Return the (x, y) coordinate for the center point of the cell that contains the specified text.  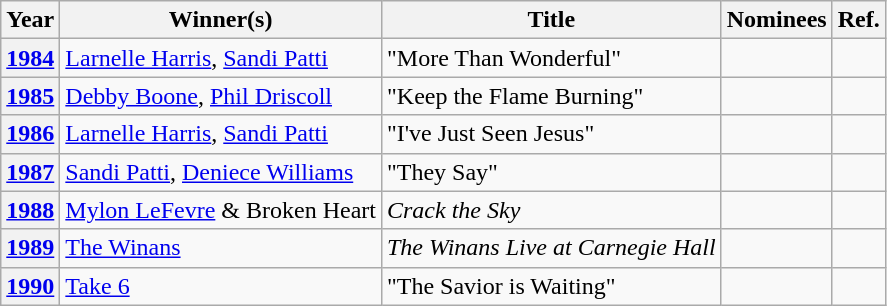
Nominees (776, 20)
"More Than Wonderful" (551, 58)
Crack the Sky (551, 210)
1987 (30, 172)
Debby Boone, Phil Driscoll (221, 96)
"I've Just Seen Jesus" (551, 134)
Mylon LeFevre & Broken Heart (221, 210)
Sandi Patti, Deniece Williams (221, 172)
Ref. (858, 20)
1990 (30, 286)
1988 (30, 210)
The Winans Live at Carnegie Hall (551, 248)
"The Savior is Waiting" (551, 286)
Winner(s) (221, 20)
"Keep the Flame Burning" (551, 96)
Year (30, 20)
"They Say" (551, 172)
1985 (30, 96)
Take 6 (221, 286)
1986 (30, 134)
Title (551, 20)
1989 (30, 248)
The Winans (221, 248)
1984 (30, 58)
